Extract the (X, Y) coordinate from the center of the cell holding the provided text.  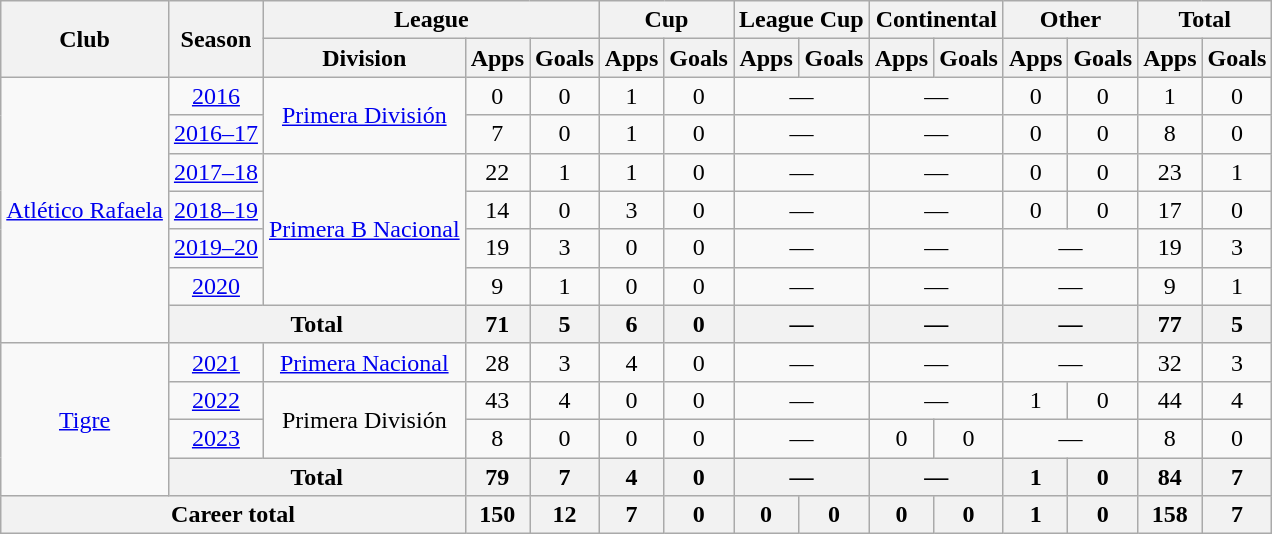
2021 (216, 362)
2019–20 (216, 248)
22 (497, 172)
44 (1170, 400)
2016–17 (216, 134)
79 (497, 477)
158 (1170, 515)
Season (216, 39)
2017–18 (216, 172)
League Cup (802, 20)
Career total (233, 515)
12 (565, 515)
2020 (216, 286)
77 (1170, 324)
43 (497, 400)
32 (1170, 362)
Tigre (85, 419)
Primera B Nacional (364, 229)
2023 (216, 438)
71 (497, 324)
2018–19 (216, 210)
Division (364, 58)
28 (497, 362)
6 (631, 324)
Continental (936, 20)
Atlético Rafaela (85, 210)
23 (1170, 172)
Other (1070, 20)
Club (85, 39)
Primera Nacional (364, 362)
17 (1170, 210)
2016 (216, 96)
84 (1170, 477)
Cup (666, 20)
150 (497, 515)
League (431, 20)
14 (497, 210)
2022 (216, 400)
